Pinpoint the cell where the given text exists, returning its (x, y) midpoint coordinate. 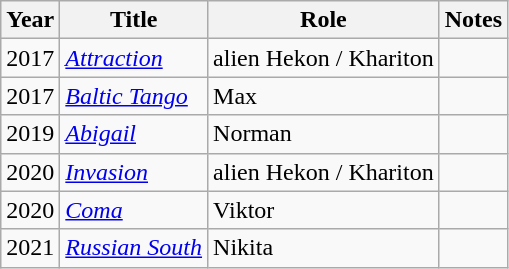
Attraction (134, 58)
Nikita (324, 248)
Abigail (134, 134)
Coma (134, 210)
Baltic Tango (134, 96)
Viktor (324, 210)
Max (324, 96)
2019 (30, 134)
Role (324, 20)
Year (30, 20)
Title (134, 20)
Invasion (134, 172)
Notes (473, 20)
Russian South (134, 248)
Norman (324, 134)
2021 (30, 248)
